Provide the (x, y) coordinate of the cell's center where the given text is located.  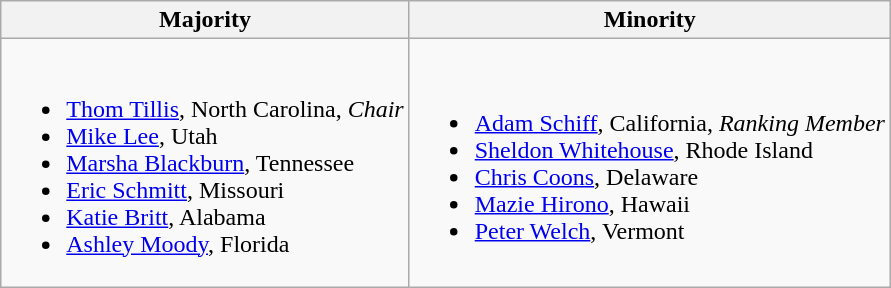
Majority (205, 20)
Thom Tillis, North Carolina, ChairMike Lee, UtahMarsha Blackburn, TennesseeEric Schmitt, MissouriKatie Britt, AlabamaAshley Moody, Florida (205, 163)
Adam Schiff, California, Ranking MemberSheldon Whitehouse, Rhode IslandChris Coons, DelawareMazie Hirono, HawaiiPeter Welch, Vermont (650, 163)
Minority (650, 20)
